Search for the cell housing the specified text and yield its (X, Y) center coordinate. 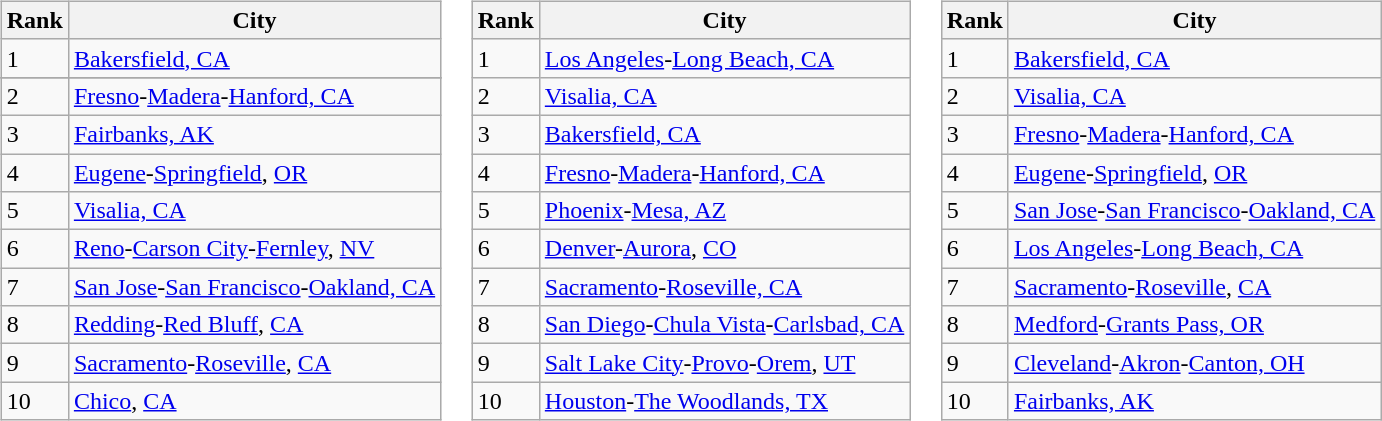
Houston-The Woodlands, TX (724, 401)
Chico, CA (254, 401)
Redding-Red Bluff, CA (254, 325)
Medford-Grants Pass, OR (1194, 325)
Reno-Carson City-Fernley, NV (254, 249)
San Diego-Chula Vista-Carlsbad, CA (724, 325)
Denver-Aurora, CO (724, 249)
Salt Lake City-Provo-Orem, UT (724, 363)
Cleveland-Akron-Canton, OH (1194, 363)
Phoenix-Mesa, AZ (724, 211)
